Scan for the cell matching the given text and deliver its [X, Y] coordinate at center. 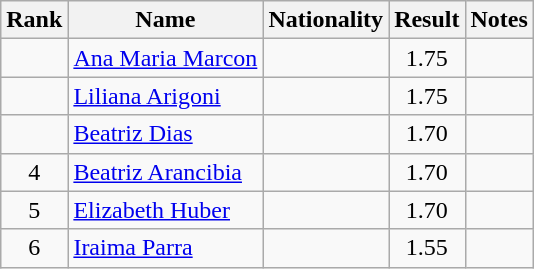
Ana Maria Marcon [166, 58]
Nationality [326, 20]
Result [427, 20]
6 [34, 248]
4 [34, 172]
Iraima Parra [166, 248]
Beatriz Dias [166, 134]
Rank [34, 20]
1.55 [427, 248]
5 [34, 210]
Liliana Arigoni [166, 96]
Elizabeth Huber [166, 210]
Notes [499, 20]
Beatriz Arancibia [166, 172]
Name [166, 20]
